Search for the cell housing the specified text and yield its (X, Y) center coordinate. 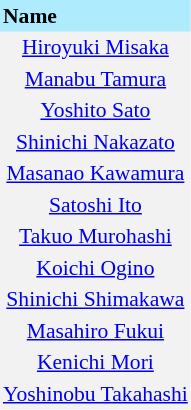
Shinichi Shimakawa (96, 300)
Manabu Tamura (96, 79)
Kenichi Mori (96, 362)
Satoshi Ito (96, 205)
Masanao Kawamura (96, 174)
Hiroyuki Misaka (96, 48)
Masahiro Fukui (96, 331)
Yoshinobu Takahashi (96, 394)
Yoshito Sato (96, 110)
Takuo Murohashi (96, 236)
Koichi Ogino (96, 268)
Name (96, 16)
Shinichi Nakazato (96, 142)
